Pinpoint the cell where the given text exists, returning its [X, Y] midpoint coordinate. 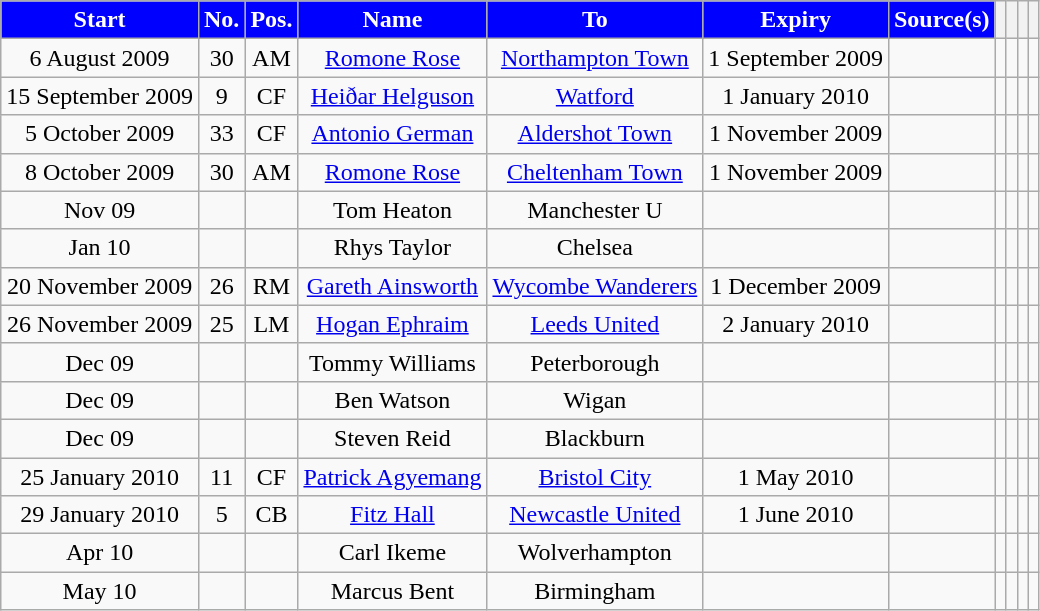
Name [392, 20]
Leeds United [595, 324]
1 December 2009 [796, 286]
6 August 2009 [100, 58]
Nov 09 [100, 210]
11 [221, 477]
Gareth Ainsworth [392, 286]
Cheltenham Town [595, 172]
Expiry [796, 20]
Birmingham [595, 591]
Aldershot Town [595, 134]
To [595, 20]
CB [272, 515]
Bristol City [595, 477]
Wolverhampton [595, 553]
20 November 2009 [100, 286]
8 October 2009 [100, 172]
Marcus Bent [392, 591]
No. [221, 20]
25 January 2010 [100, 477]
Start [100, 20]
Pos. [272, 20]
Jan 10 [100, 248]
Heiðar Helguson [392, 96]
RM [272, 286]
25 [221, 324]
5 October 2009 [100, 134]
9 [221, 96]
1 January 2010 [796, 96]
Hogan Ephraim [392, 324]
Watford [595, 96]
LM [272, 324]
33 [221, 134]
29 January 2010 [100, 515]
Carl Ikeme [392, 553]
15 September 2009 [100, 96]
Patrick Agyemang [392, 477]
Manchester U [595, 210]
Tom Heaton [392, 210]
Newcastle United [595, 515]
Steven Reid [392, 438]
Antonio German [392, 134]
Apr 10 [100, 553]
Blackburn [595, 438]
5 [221, 515]
Wigan [595, 400]
Peterborough [595, 362]
Ben Watson [392, 400]
Wycombe Wanderers [595, 286]
1 June 2010 [796, 515]
1 September 2009 [796, 58]
Tommy Williams [392, 362]
May 10 [100, 591]
Fitz Hall [392, 515]
26 [221, 286]
26 November 2009 [100, 324]
Rhys Taylor [392, 248]
2 January 2010 [796, 324]
1 May 2010 [796, 477]
Northampton Town [595, 58]
Source(s) [942, 20]
Chelsea [595, 248]
